Return (x, y) of the center of cell containing provided text 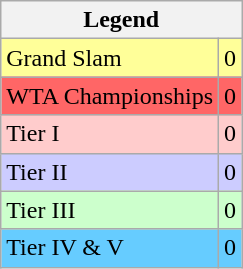
WTA Championships (110, 96)
Tier III (110, 210)
Tier I (110, 134)
Tier IV & V (110, 248)
Legend (122, 20)
Grand Slam (110, 58)
Tier II (110, 172)
